Return (X, Y) of the center of cell containing provided text 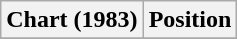
Position (190, 20)
Chart (1983) (72, 20)
